Find where the given text appears and provide that cell's center as [X, Y] coordinate. 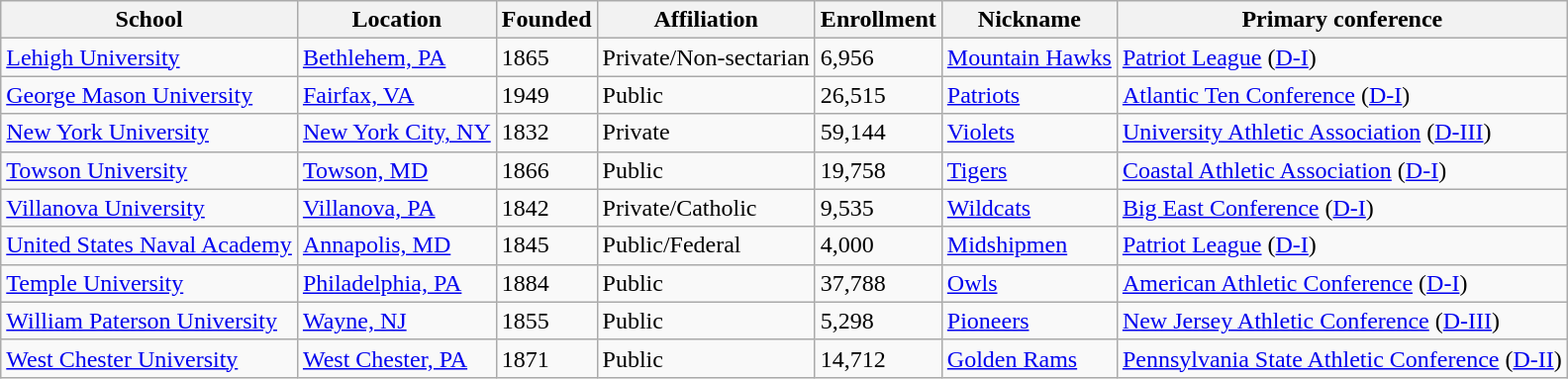
West Chester, PA [396, 358]
Founded [546, 20]
Private/Catholic [706, 208]
6,956 [878, 57]
Lehigh University [149, 57]
Private [706, 133]
New York University [149, 133]
School [149, 20]
19,758 [878, 170]
New York City, NY [396, 133]
37,788 [878, 283]
1842 [546, 208]
1855 [546, 321]
Towson University [149, 170]
Fairfax, VA [396, 95]
Private/Non-sectarian [706, 57]
9,535 [878, 208]
Bethlehem, PA [396, 57]
Philadelphia, PA [396, 283]
New Jersey Athletic Conference (D-III) [1342, 321]
1866 [546, 170]
United States Naval Academy [149, 245]
Enrollment [878, 20]
Affiliation [706, 20]
William Paterson University [149, 321]
Villanova, PA [396, 208]
1871 [546, 358]
George Mason University [149, 95]
Owls [1029, 283]
Towson, MD [396, 170]
Big East Conference (D-I) [1342, 208]
Annapolis, MD [396, 245]
Wayne, NJ [396, 321]
Wildcats [1029, 208]
Public/Federal [706, 245]
Location [396, 20]
Villanova University [149, 208]
American Athletic Conference (D-I) [1342, 283]
1865 [546, 57]
Coastal Athletic Association (D-I) [1342, 170]
4,000 [878, 245]
Temple University [149, 283]
Pioneers [1029, 321]
Golden Rams [1029, 358]
59,144 [878, 133]
Violets [1029, 133]
West Chester University [149, 358]
1949 [546, 95]
Patriots [1029, 95]
Midshipmen [1029, 245]
Pennsylvania State Athletic Conference (D-II) [1342, 358]
University Athletic Association (D-III) [1342, 133]
Tigers [1029, 170]
1832 [546, 133]
26,515 [878, 95]
1845 [546, 245]
Nickname [1029, 20]
Atlantic Ten Conference (D-I) [1342, 95]
1884 [546, 283]
Mountain Hawks [1029, 57]
Primary conference [1342, 20]
14,712 [878, 358]
5,298 [878, 321]
